Extract the (x, y) coordinate from the center of the cell holding the provided text.  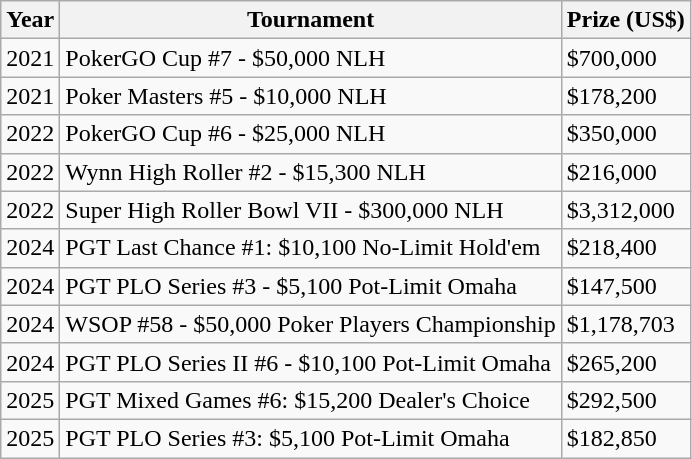
$265,200 (626, 362)
$350,000 (626, 134)
Super High Roller Bowl VII - $300,000 NLH (310, 210)
PGT PLO Series #3: $5,100 Pot-Limit Omaha (310, 438)
$3,312,000 (626, 210)
PGT Last Chance #1: $10,100 No-Limit Hold'em (310, 248)
Prize (US$) (626, 20)
$182,850 (626, 438)
WSOP #58 - $50,000 Poker Players Championship (310, 324)
PGT PLO Series #3 - $5,100 Pot-Limit Omaha (310, 286)
Tournament (310, 20)
Wynn High Roller #2 - $15,300 NLH (310, 172)
PGT Mixed Games #6: $15,200 Dealer's Choice (310, 400)
$218,400 (626, 248)
PGT PLO Series II #6 - $10,100 Pot-Limit Omaha (310, 362)
PokerGO Cup #7 - $50,000 NLH (310, 58)
Year (30, 20)
$216,000 (626, 172)
$700,000 (626, 58)
$292,500 (626, 400)
PokerGO Cup #6 - $25,000 NLH (310, 134)
Poker Masters #5 - $10,000 NLH (310, 96)
$1,178,703 (626, 324)
$178,200 (626, 96)
$147,500 (626, 286)
